Provide the [X, Y] coordinate of the cell's center where the given text is located.  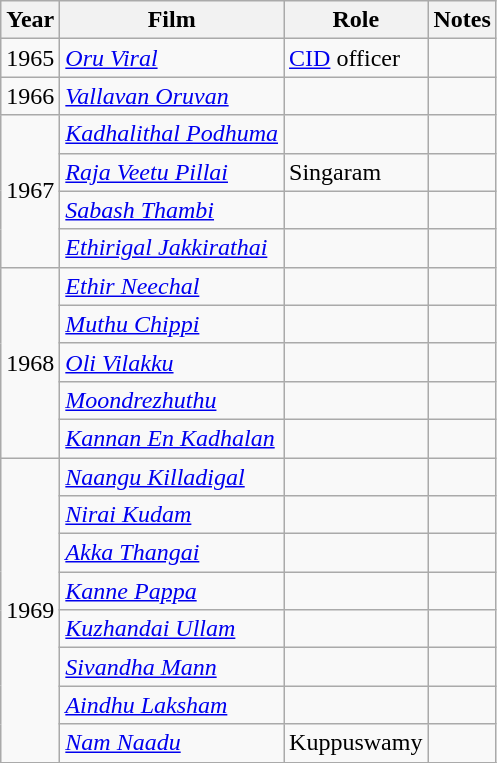
Kuzhandai Ullam [172, 629]
Sabash Thambi [172, 210]
Vallavan Oruvan [172, 96]
1969 [30, 610]
Film [172, 20]
Singaram [356, 172]
1966 [30, 96]
Nam Naadu [172, 743]
CID officer [356, 58]
Kanne Pappa [172, 591]
Role [356, 20]
Akka Thangai [172, 553]
Aindhu Laksham [172, 705]
Ethirigal Jakkirathai [172, 248]
Oli Vilakku [172, 362]
Sivandha Mann [172, 667]
1965 [30, 58]
1968 [30, 362]
Notes [462, 20]
Year [30, 20]
Ethir Neechal [172, 286]
1967 [30, 191]
Kannan En Kadhalan [172, 438]
Raja Veetu Pillai [172, 172]
Naangu Killadigal [172, 477]
Nirai Kudam [172, 515]
Kuppuswamy [356, 743]
Moondrezhuthu [172, 400]
Oru Viral [172, 58]
Muthu Chippi [172, 324]
Kadhalithal Podhuma [172, 134]
